Scan for the cell matching the given text and deliver its (x, y) coordinate at center. 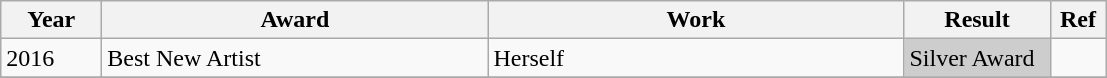
Silver Award (977, 58)
Ref (1078, 20)
Award (295, 20)
2016 (52, 58)
Herself (696, 58)
Result (977, 20)
Year (52, 20)
Work (696, 20)
Best New Artist (295, 58)
